Determine the [x, y] coordinate at the center of the cell enclosing the given text.  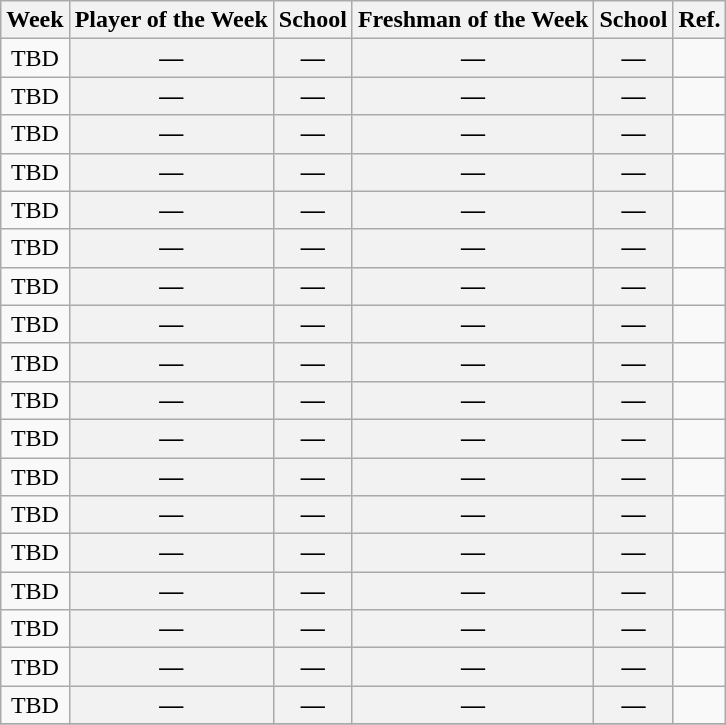
Week [35, 20]
Freshman of the Week [473, 20]
Player of the Week [171, 20]
Ref. [700, 20]
